For the text-containing cell, return its midpoint in [x, y] coordinate format. 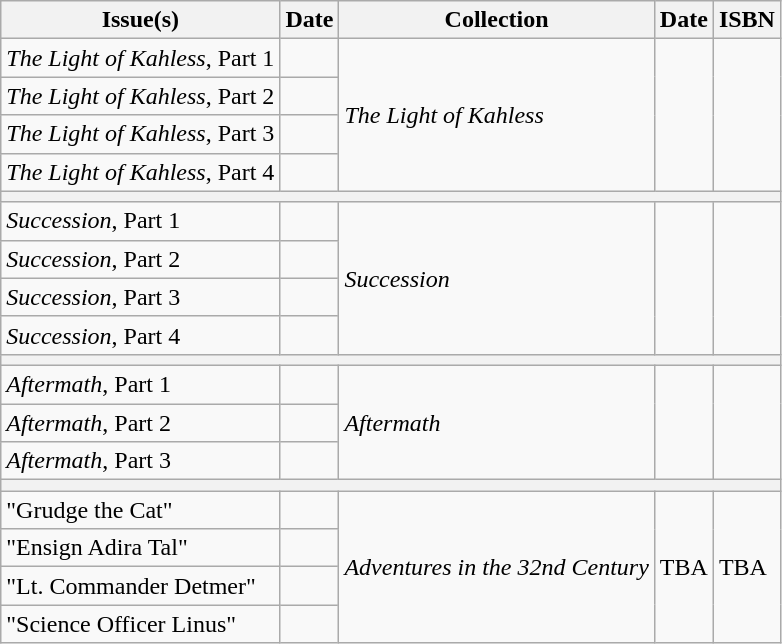
Aftermath [496, 422]
Succession, Part 1 [140, 221]
Succession [496, 278]
Aftermath, Part 3 [140, 461]
"Ensign Adira Tal" [140, 548]
"Lt. Commander Detmer" [140, 586]
Succession, Part 4 [140, 335]
Issue(s) [140, 20]
ISBN [746, 20]
"Science Officer Linus" [140, 624]
Succession, Part 3 [140, 297]
The Light of Kahless [496, 115]
Aftermath, Part 2 [140, 423]
The Light of Kahless, Part 3 [140, 134]
Aftermath, Part 1 [140, 384]
The Light of Kahless, Part 4 [140, 172]
The Light of Kahless, Part 2 [140, 96]
Adventures in the 32nd Century [496, 567]
Collection [496, 20]
"Grudge the Cat" [140, 510]
The Light of Kahless, Part 1 [140, 58]
Succession, Part 2 [140, 259]
